Provide the (X, Y) coordinate of the cell's center where the given text is located.  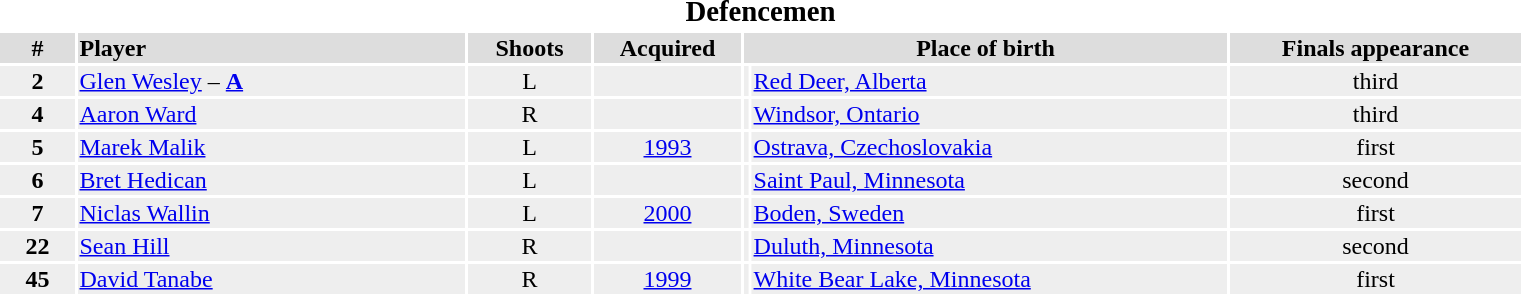
Saint Paul, Minnesota (990, 180)
4 (38, 114)
# (38, 48)
Glen Wesley – A (272, 81)
Acquired (668, 48)
David Tanabe (272, 279)
Boden, Sweden (990, 213)
1999 (668, 279)
Sean Hill (272, 246)
2000 (668, 213)
Ostrava, Czechoslovakia (990, 147)
5 (38, 147)
Aaron Ward (272, 114)
2 (38, 81)
7 (38, 213)
Red Deer, Alberta (990, 81)
White Bear Lake, Minnesota (990, 279)
Finals appearance (1376, 48)
Place of birth (986, 48)
Windsor, Ontario (990, 114)
Bret Hedican (272, 180)
Shoots (530, 48)
Marek Malik (272, 147)
45 (38, 279)
6 (38, 180)
Duluth, Minnesota (990, 246)
Player (272, 48)
1993 (668, 147)
22 (38, 246)
Niclas Wallin (272, 213)
